Identify which cell holds the provided text, then report its [x, y] central coordinate. 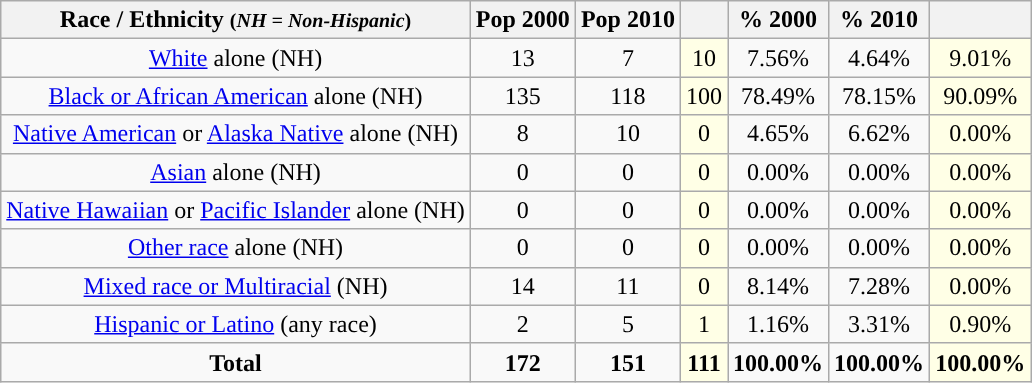
Race / Ethnicity (NH = Non-Hispanic) [236, 20]
11 [628, 286]
Pop 2000 [522, 20]
135 [522, 96]
2 [522, 324]
Native American or Alaska Native alone (NH) [236, 134]
13 [522, 58]
100 [704, 96]
78.15% [880, 96]
90.09% [980, 96]
Total [236, 362]
8 [522, 134]
Black or African American alone (NH) [236, 96]
4.64% [880, 58]
111 [704, 362]
8.14% [778, 286]
1.16% [778, 324]
0.90% [980, 324]
4.65% [778, 134]
172 [522, 362]
7 [628, 58]
151 [628, 362]
3.31% [880, 324]
White alone (NH) [236, 58]
7.28% [880, 286]
118 [628, 96]
Pop 2010 [628, 20]
7.56% [778, 58]
Other race alone (NH) [236, 248]
78.49% [778, 96]
9.01% [980, 58]
Hispanic or Latino (any race) [236, 324]
% 2010 [880, 20]
14 [522, 286]
6.62% [880, 134]
5 [628, 324]
Native Hawaiian or Pacific Islander alone (NH) [236, 210]
Mixed race or Multiracial (NH) [236, 286]
Asian alone (NH) [236, 172]
1 [704, 324]
% 2000 [778, 20]
